Capture the cell that displays the provided text and extract its (X, Y) central coordinate. 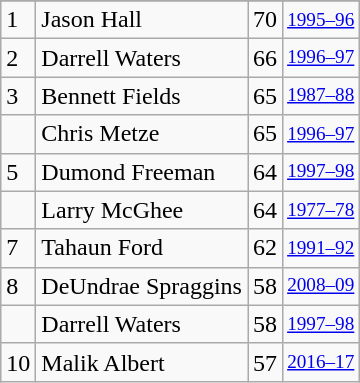
3 (18, 96)
10 (18, 362)
2016–17 (321, 362)
1 (18, 20)
DeUndrae Spraggins (142, 286)
57 (266, 362)
1977–78 (321, 210)
Dumond Freeman (142, 172)
7 (18, 248)
Tahaun Ford (142, 248)
62 (266, 248)
Jason Hall (142, 20)
1987–88 (321, 96)
8 (18, 286)
70 (266, 20)
Malik Albert (142, 362)
Chris Metze (142, 134)
2008–09 (321, 286)
2 (18, 58)
5 (18, 172)
Bennett Fields (142, 96)
Larry McGhee (142, 210)
1991–92 (321, 248)
1995–96 (321, 20)
66 (266, 58)
